Find where the given text appears and provide that cell's center as [x, y] coordinate. 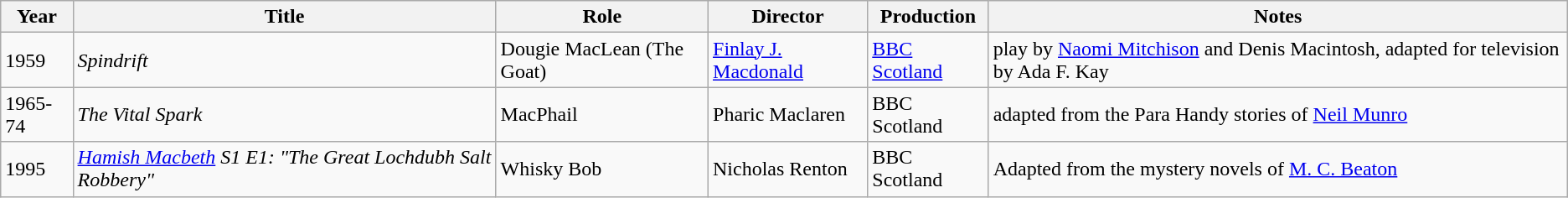
Year [37, 17]
Nicholas Renton [788, 169]
Dougie MacLean (The Goat) [601, 60]
Finlay J. Macdonald [788, 60]
Whisky Bob [601, 169]
The Vital Spark [285, 114]
Pharic Maclaren [788, 114]
adapted from the Para Handy stories of Neil Munro [1278, 114]
MacPhail [601, 114]
Hamish Macbeth S1 E1: "The Great Lochdubh Salt Robbery" [285, 169]
Title [285, 17]
Adapted from the mystery novels of M. C. Beaton [1278, 169]
1995 [37, 169]
Role [601, 17]
1959 [37, 60]
Director [788, 17]
play by Naomi Mitchison and Denis Macintosh, adapted for television by Ada F. Kay [1278, 60]
1965-74 [37, 114]
Production [928, 17]
Spindrift [285, 60]
Notes [1278, 17]
